For the text-containing cell, return its midpoint in [X, Y] coordinate format. 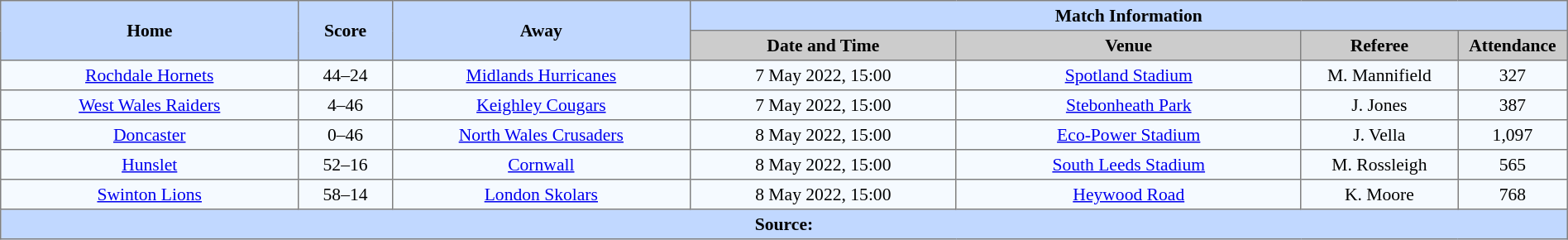
London Skolars [541, 194]
Match Information [1128, 16]
Source: [784, 224]
Spotland Stadium [1128, 75]
52–16 [346, 165]
58–14 [346, 194]
K. Moore [1379, 194]
387 [1513, 105]
M. Rossleigh [1379, 165]
Home [150, 31]
1,097 [1513, 135]
Rochdale Hornets [150, 75]
Cornwall [541, 165]
Hunslet [150, 165]
Away [541, 31]
Keighley Cougars [541, 105]
Attendance [1513, 46]
M. Mannifield [1379, 75]
565 [1513, 165]
J. Vella [1379, 135]
North Wales Crusaders [541, 135]
0–46 [346, 135]
Date and Time [823, 46]
Doncaster [150, 135]
Stebonheath Park [1128, 105]
Midlands Hurricanes [541, 75]
Score [346, 31]
J. Jones [1379, 105]
44–24 [346, 75]
South Leeds Stadium [1128, 165]
Eco-Power Stadium [1128, 135]
West Wales Raiders [150, 105]
Swinton Lions [150, 194]
Referee [1379, 46]
327 [1513, 75]
Venue [1128, 46]
4–46 [346, 105]
768 [1513, 194]
Heywood Road [1128, 194]
